Pinpoint the cell where the given text exists, returning its [x, y] midpoint coordinate. 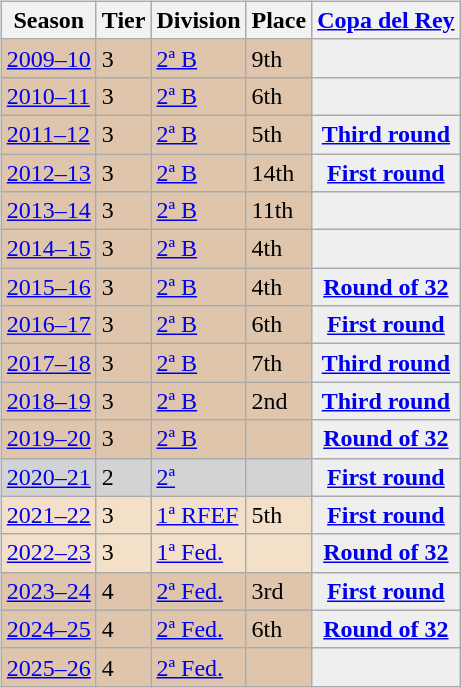
2023–24 [48, 591]
2012–13 [48, 173]
2015–16 [48, 287]
2013–14 [48, 211]
Copa del Rey [386, 20]
1ª Fed. [198, 553]
2020–21 [48, 477]
2014–15 [48, 249]
2011–12 [48, 134]
Division [198, 20]
1ª RFEF [198, 515]
Tier [124, 20]
Place [279, 20]
2025–26 [48, 667]
2ª [198, 477]
2022–23 [48, 553]
2nd [279, 401]
2019–20 [48, 439]
7th [279, 363]
2021–22 [48, 515]
2 [124, 477]
2017–18 [48, 363]
2009–10 [48, 58]
Season [48, 20]
11th [279, 211]
2016–17 [48, 325]
2018–19 [48, 401]
2024–25 [48, 629]
9th [279, 58]
3rd [279, 591]
2010–11 [48, 96]
14th [279, 173]
